Find where the given text appears and provide that cell's center as [x, y] coordinate. 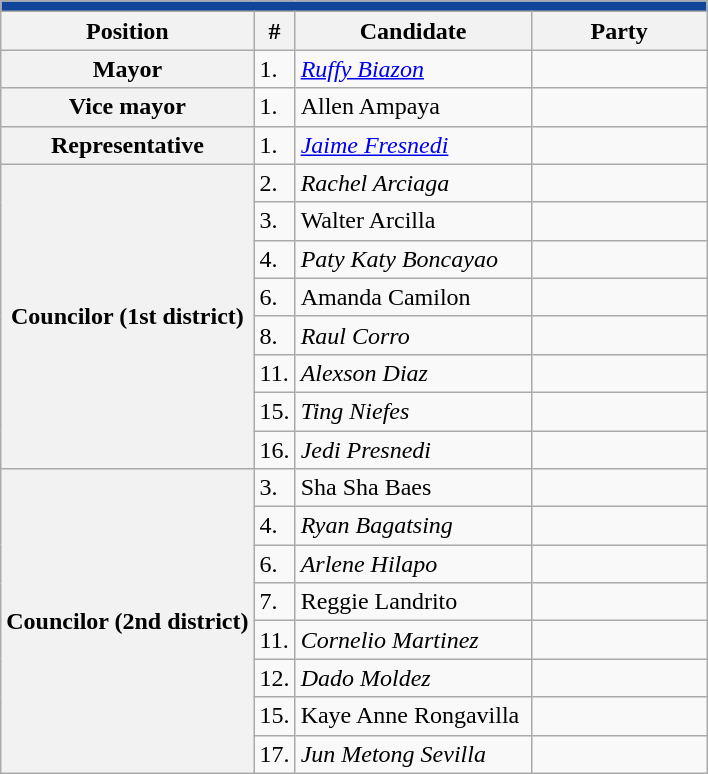
Cornelio Martinez [413, 640]
Candidate [413, 31]
Mayor [128, 69]
Jun Metong Sevilla [413, 754]
Rachel Arciaga [413, 183]
7. [274, 602]
Amanda Camilon [413, 297]
# [274, 31]
16. [274, 449]
8. [274, 335]
Ting Niefes [413, 411]
Vice mayor [128, 107]
Alexson Diaz [413, 373]
Reggie Landrito [413, 602]
17. [274, 754]
Walter Arcilla [413, 221]
Jaime Fresnedi [413, 145]
12. [274, 678]
Jedi Presnedi [413, 449]
Paty Katy Boncayao [413, 259]
Kaye Anne Rongavilla [413, 716]
Arlene Hilapo [413, 564]
Representative [128, 145]
Councilor (1st district) [128, 316]
Dado Moldez [413, 678]
Party [619, 31]
Ruffy Biazon [413, 69]
Raul Corro [413, 335]
Sha Sha Baes [413, 488]
Position [128, 31]
Ryan Bagatsing [413, 526]
Councilor (2nd district) [128, 621]
Allen Ampaya [413, 107]
2. [274, 183]
